Locate the cell with the specified text and output its (X, Y) center coordinate. 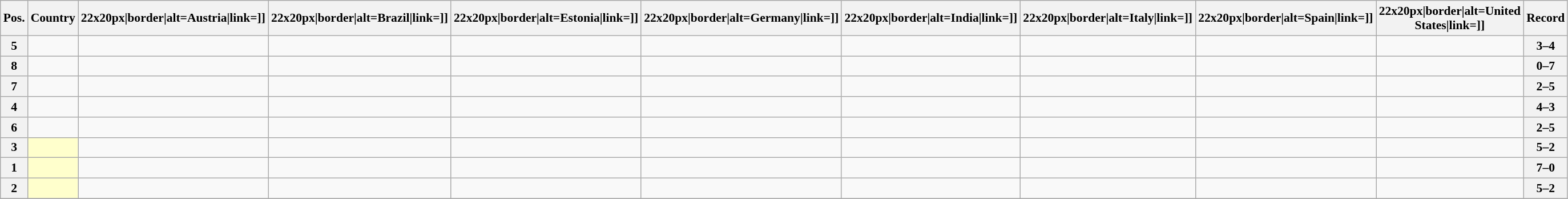
22x20px|border|alt=Italy|link=]] (1107, 18)
7 (14, 87)
4 (14, 107)
Country (53, 18)
22x20px|border|alt=United States|link=]] (1450, 18)
2 (14, 189)
4–3 (1546, 107)
22x20px|border|alt=Estonia|link=]] (546, 18)
6 (14, 128)
3 (14, 148)
Pos. (14, 18)
3–4 (1546, 46)
5 (14, 46)
22x20px|border|alt=Spain|link=]] (1285, 18)
22x20px|border|alt=Germany|link=]] (741, 18)
22x20px|border|alt=Austria|link=]] (174, 18)
8 (14, 66)
22x20px|border|alt=India|link=]] (930, 18)
7–0 (1546, 168)
0–7 (1546, 66)
1 (14, 168)
22x20px|border|alt=Brazil|link=]] (360, 18)
Record (1546, 18)
